Identify which cell holds the provided text, then report its (X, Y) central coordinate. 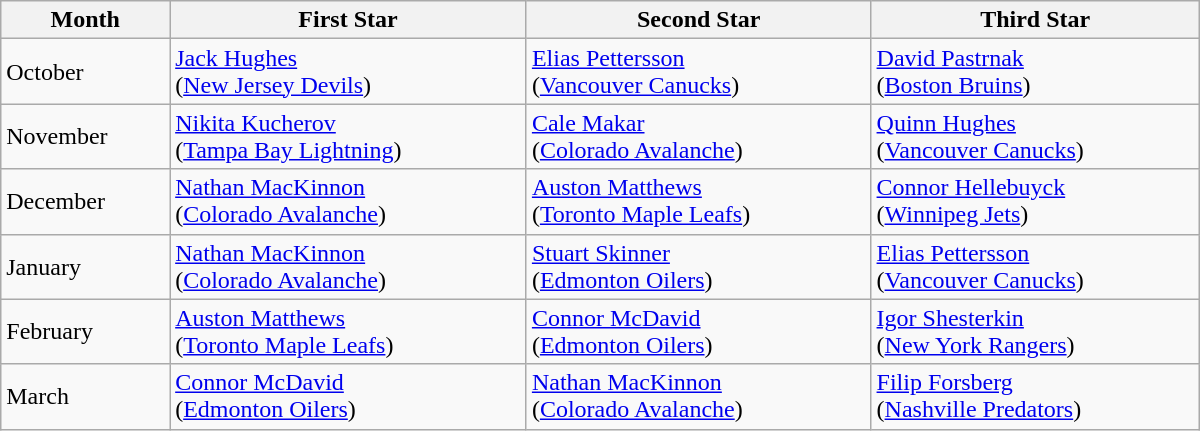
February (86, 332)
Connor Hellebuyck(Winnipeg Jets) (1035, 202)
Filip Forsberg(Nashville Predators) (1035, 396)
Igor Shesterkin(New York Rangers) (1035, 332)
October (86, 72)
December (86, 202)
Second Star (698, 20)
Jack Hughes(New Jersey Devils) (348, 72)
Month (86, 20)
First Star (348, 20)
Third Star (1035, 20)
Quinn Hughes(Vancouver Canucks) (1035, 136)
Stuart Skinner(Edmonton Oilers) (698, 266)
November (86, 136)
January (86, 266)
Cale Makar(Colorado Avalanche) (698, 136)
Nikita Kucherov(Tampa Bay Lightning) (348, 136)
David Pastrnak(Boston Bruins) (1035, 72)
March (86, 396)
